Return (X, Y) of the center of cell containing provided text 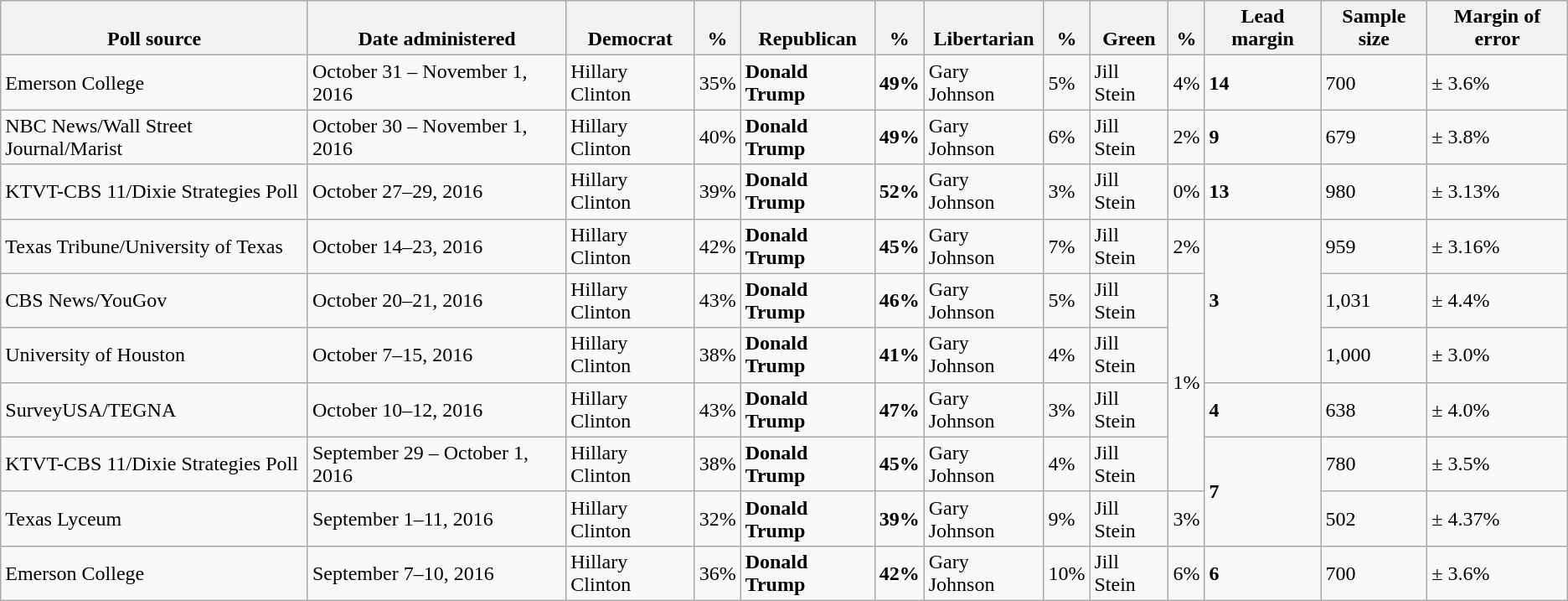
7% (1067, 246)
± 4.4% (1498, 300)
32% (717, 518)
SurveyUSA/TEGNA (154, 409)
October 27–29, 2016 (436, 191)
46% (900, 300)
Sample size (1374, 28)
6 (1263, 573)
40% (717, 137)
Poll source (154, 28)
Libertarian (983, 28)
9 (1263, 137)
14 (1263, 82)
35% (717, 82)
9% (1067, 518)
36% (717, 573)
September 29 – October 1, 2016 (436, 464)
September 1–11, 2016 (436, 518)
638 (1374, 409)
679 (1374, 137)
± 4.37% (1498, 518)
1,031 (1374, 300)
Texas Lyceum (154, 518)
0% (1186, 191)
Democrat (630, 28)
47% (900, 409)
October 30 – November 1, 2016 (436, 137)
± 4.0% (1498, 409)
± 3.8% (1498, 137)
CBS News/YouGov (154, 300)
Margin of error (1498, 28)
Green (1129, 28)
502 (1374, 518)
7 (1263, 491)
Date administered (436, 28)
780 (1374, 464)
October 31 – November 1, 2016 (436, 82)
October 14–23, 2016 (436, 246)
September 7–10, 2016 (436, 573)
October 10–12, 2016 (436, 409)
Lead margin (1263, 28)
13 (1263, 191)
± 3.5% (1498, 464)
1% (1186, 382)
959 (1374, 246)
1,000 (1374, 355)
October 20–21, 2016 (436, 300)
Republican (807, 28)
41% (900, 355)
10% (1067, 573)
Texas Tribune/University of Texas (154, 246)
3 (1263, 300)
± 3.13% (1498, 191)
NBC News/Wall Street Journal/Marist (154, 137)
52% (900, 191)
980 (1374, 191)
University of Houston (154, 355)
4 (1263, 409)
± 3.0% (1498, 355)
± 3.16% (1498, 246)
October 7–15, 2016 (436, 355)
